Scan for the cell matching the given text and deliver its (X, Y) coordinate at center. 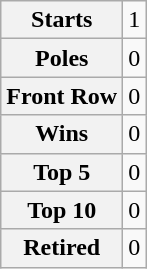
Retired (62, 248)
Wins (62, 134)
Front Row (62, 96)
Starts (62, 20)
Top 5 (62, 172)
1 (134, 20)
Top 10 (62, 210)
Poles (62, 58)
